Locate the cell with the specified text and output its (X, Y) center coordinate. 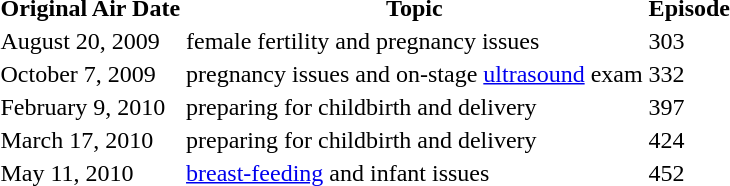
female fertility and pregnancy issues (415, 41)
pregnancy issues and on-stage ultrasound exam (415, 74)
